Return the (x, y) coordinate for the center point of the cell that contains the specified text.  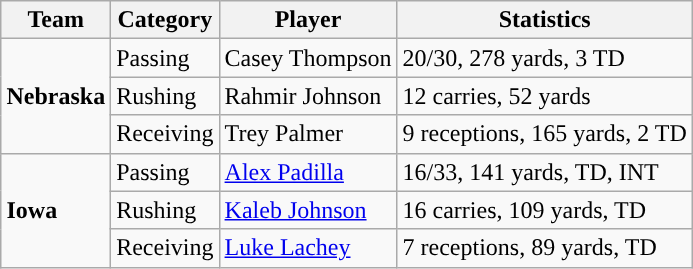
16/33, 141 yards, TD, INT (544, 172)
9 receptions, 165 yards, 2 TD (544, 134)
Nebraska (56, 96)
Alex Padilla (308, 172)
Rahmir Johnson (308, 96)
Iowa (56, 210)
20/30, 278 yards, 3 TD (544, 58)
Statistics (544, 20)
Luke Lachey (308, 248)
16 carries, 109 yards, TD (544, 210)
Casey Thompson (308, 58)
Team (56, 20)
7 receptions, 89 yards, TD (544, 248)
Category (165, 20)
Player (308, 20)
12 carries, 52 yards (544, 96)
Trey Palmer (308, 134)
Kaleb Johnson (308, 210)
